Identify which cell holds the provided text, then report its [X, Y] central coordinate. 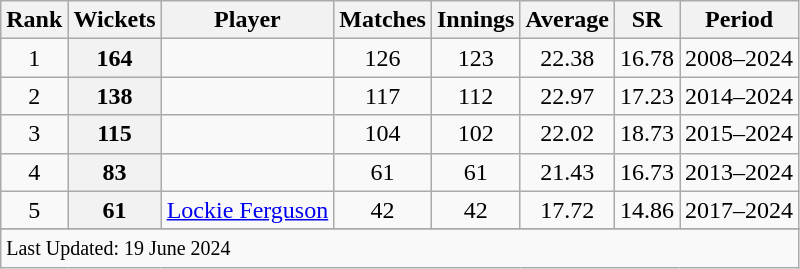
16.78 [646, 58]
18.73 [646, 134]
112 [475, 96]
Wickets [114, 20]
102 [475, 134]
Player [248, 20]
SR [646, 20]
14.86 [646, 210]
Period [740, 20]
3 [34, 134]
17.23 [646, 96]
123 [475, 58]
4 [34, 172]
Last Updated: 19 June 2024 [400, 248]
Average [568, 20]
17.72 [568, 210]
2014–2024 [740, 96]
115 [114, 134]
22.02 [568, 134]
Matches [383, 20]
21.43 [568, 172]
Innings [475, 20]
164 [114, 58]
126 [383, 58]
2013–2024 [740, 172]
2008–2024 [740, 58]
Rank [34, 20]
22.97 [568, 96]
1 [34, 58]
2 [34, 96]
138 [114, 96]
Lockie Ferguson [248, 210]
16.73 [646, 172]
117 [383, 96]
83 [114, 172]
22.38 [568, 58]
2015–2024 [740, 134]
2017–2024 [740, 210]
104 [383, 134]
5 [34, 210]
